From the cell containing the given text, extract its center point as [X, Y] coordinate. 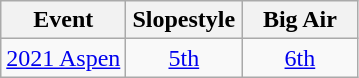
Big Air [300, 20]
Slopestyle [184, 20]
Event [64, 20]
6th [300, 58]
2021 Aspen [64, 58]
5th [184, 58]
